Provide the [X, Y] coordinate of the cell's center where the given text is located.  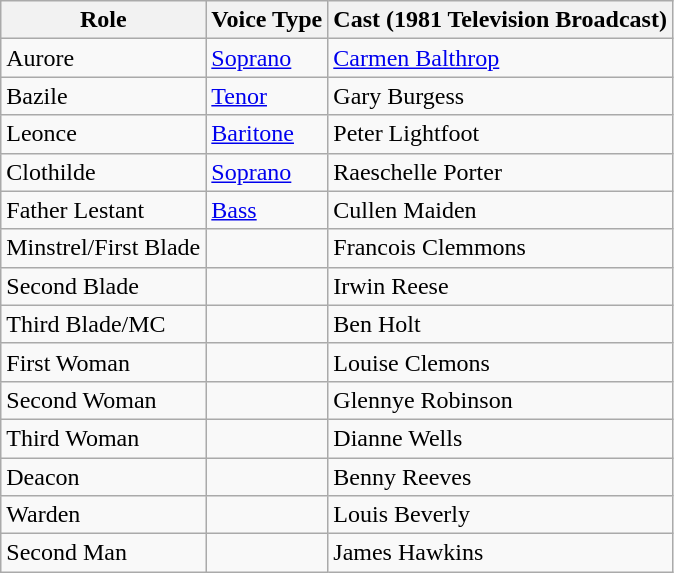
First Woman [104, 362]
Warden [104, 515]
Francois Clemmons [500, 248]
Irwin Reese [500, 286]
Deacon [104, 477]
Second Blade [104, 286]
Gary Burgess [500, 96]
Cullen Maiden [500, 210]
Bass [267, 210]
Glennye Robinson [500, 400]
Raeschelle Porter [500, 172]
Second Man [104, 553]
Leonce [104, 134]
Father Lestant [104, 210]
Tenor [267, 96]
Benny Reeves [500, 477]
Bazile [104, 96]
Baritone [267, 134]
Third Blade/MC [104, 324]
Carmen Balthrop [500, 58]
Ben Holt [500, 324]
Peter Lightfoot [500, 134]
Aurore [104, 58]
Second Woman [104, 400]
Third Woman [104, 438]
Louis Beverly [500, 515]
Cast (1981 Television Broadcast) [500, 20]
James Hawkins [500, 553]
Role [104, 20]
Voice Type [267, 20]
Dianne Wells [500, 438]
Clothilde [104, 172]
Louise Clemons [500, 362]
Minstrel/First Blade [104, 248]
